Provide the (X, Y) coordinate of the cell's center where the given text is located.  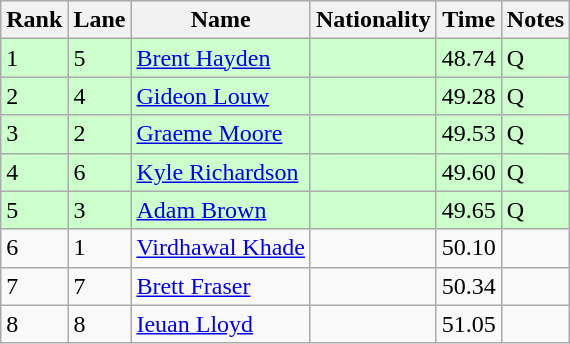
48.74 (468, 58)
Lane (100, 20)
Gideon Louw (221, 96)
Graeme Moore (221, 134)
Rank (34, 20)
Brent Hayden (221, 58)
Brett Fraser (221, 286)
Name (221, 20)
Virdhawal Khade (221, 248)
49.53 (468, 134)
Ieuan Lloyd (221, 324)
Adam Brown (221, 210)
Notes (535, 20)
Time (468, 20)
50.10 (468, 248)
51.05 (468, 324)
50.34 (468, 286)
Nationality (373, 20)
49.28 (468, 96)
49.60 (468, 172)
49.65 (468, 210)
Kyle Richardson (221, 172)
